Find where the given text appears and provide that cell's center as (X, Y) coordinate. 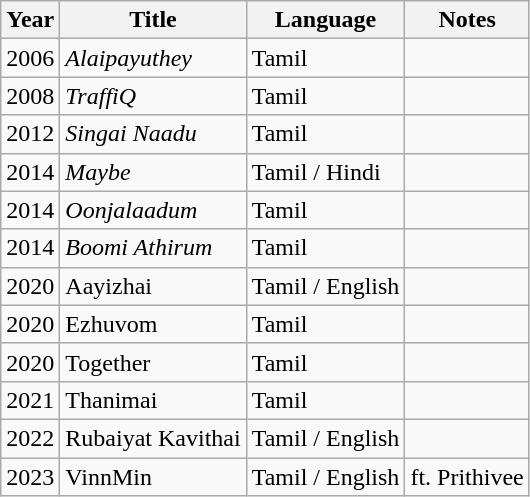
Ezhuvom (153, 324)
Singai Naadu (153, 134)
Together (153, 362)
Year (30, 20)
Oonjalaadum (153, 210)
Aayizhai (153, 286)
Maybe (153, 172)
Rubaiyat Kavithai (153, 438)
ft. Prithivee (467, 477)
2008 (30, 96)
2022 (30, 438)
Title (153, 20)
Tamil / Hindi (326, 172)
2021 (30, 400)
Notes (467, 20)
Language (326, 20)
2012 (30, 134)
2023 (30, 477)
2006 (30, 58)
Alaipayuthey (153, 58)
VinnMin (153, 477)
Thanimai (153, 400)
TraffiQ (153, 96)
Boomi Athirum (153, 248)
